Pinpoint the cell where the given text exists, returning its [x, y] midpoint coordinate. 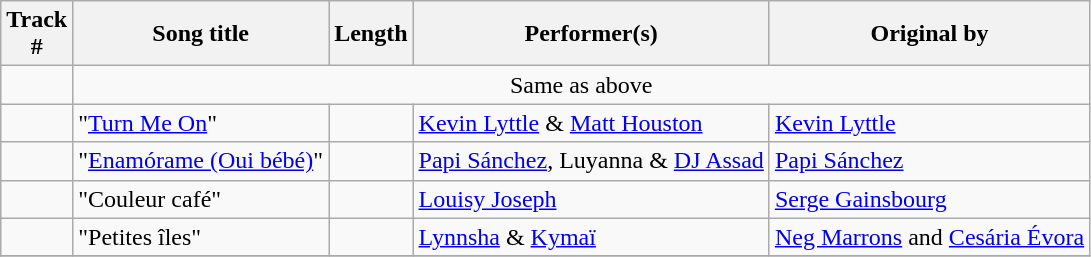
Papi Sánchez, Luyanna & DJ Assad [591, 161]
Length [371, 34]
Original by [929, 34]
Track # [37, 34]
Papi Sánchez [929, 161]
Louisy Joseph [591, 199]
"Enamórame (Oui bébé)" [201, 161]
Same as above [582, 85]
Performer(s) [591, 34]
Serge Gainsbourg [929, 199]
Neg Marrons and Cesária Évora [929, 237]
Kevin Lyttle [929, 123]
Lynnsha & Kymaï [591, 237]
"Turn Me On" [201, 123]
"Petites îles" [201, 237]
Kevin Lyttle & Matt Houston [591, 123]
Song title [201, 34]
"Couleur café" [201, 199]
